Locate the cell with the specified text and output its (x, y) center coordinate. 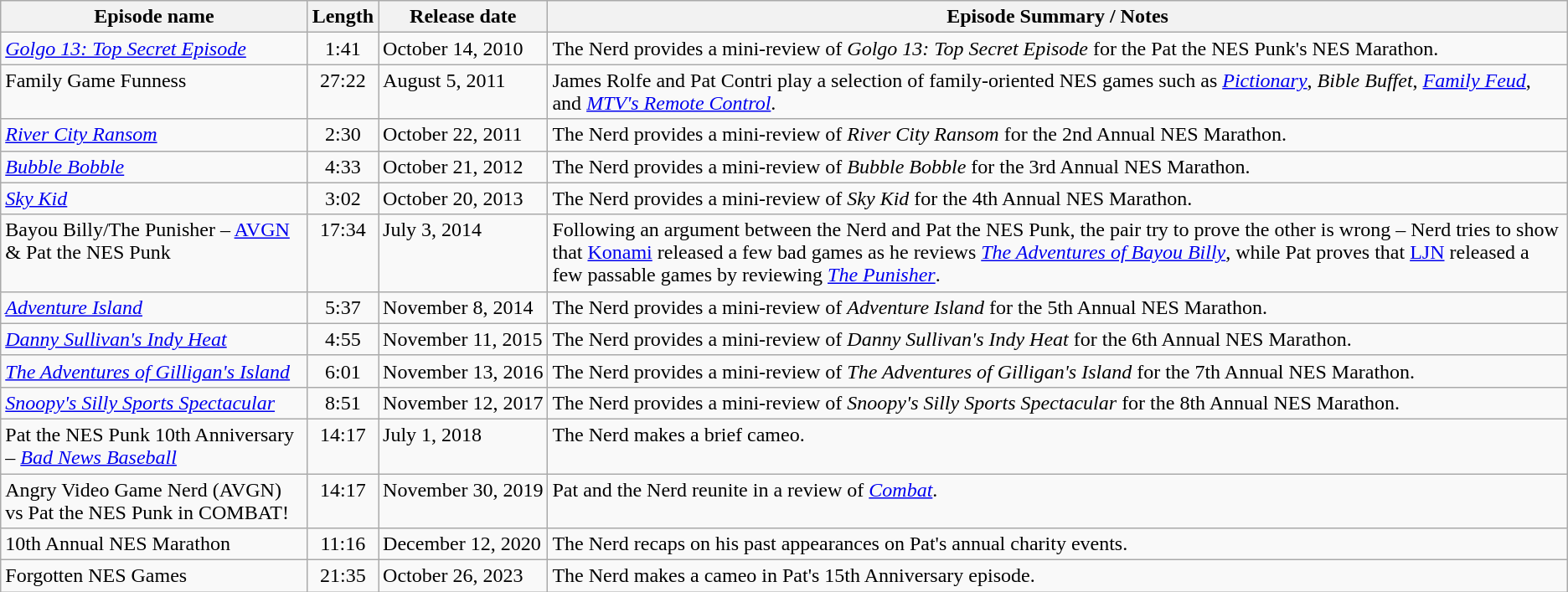
The Nerd provides a mini-review of Adventure Island for the 5th Annual NES Marathon. (1057, 307)
4:33 (343, 167)
December 12, 2020 (463, 544)
Release date (463, 17)
Angry Video Game Nerd (AVGN) vs Pat the NES Punk in COMBAT! (154, 501)
July 1, 2018 (463, 445)
July 3, 2014 (463, 253)
27:22 (343, 92)
8:51 (343, 403)
Forgotten NES Games (154, 576)
Bubble Bobble (154, 167)
The Nerd provides a mini-review of Golgo 13: Top Secret Episode for the Pat the NES Punk's NES Marathon. (1057, 49)
October 21, 2012 (463, 167)
1:41 (343, 49)
Pat and the Nerd reunite in a review of Combat. (1057, 501)
Sky Kid (154, 198)
The Nerd makes a brief cameo. (1057, 445)
Family Game Funness (154, 92)
4:55 (343, 339)
November 13, 2016 (463, 371)
6:01 (343, 371)
October 22, 2011 (463, 135)
Danny Sullivan's Indy Heat (154, 339)
The Nerd provides a mini-review of Snoopy's Silly Sports Spectacular for the 8th Annual NES Marathon. (1057, 403)
5:37 (343, 307)
Adventure Island (154, 307)
October 20, 2013 (463, 198)
3:02 (343, 198)
The Nerd provides a mini-review of The Adventures of Gilligan's Island for the 7th Annual NES Marathon. (1057, 371)
The Adventures of Gilligan's Island (154, 371)
21:35 (343, 576)
Snoopy's Silly Sports Spectacular (154, 403)
October 14, 2010 (463, 49)
November 12, 2017 (463, 403)
Episode Summary / Notes (1057, 17)
The Nerd provides a mini-review of Danny Sullivan's Indy Heat for the 6th Annual NES Marathon. (1057, 339)
November 30, 2019 (463, 501)
The Nerd provides a mini-review of River City Ransom for the 2nd Annual NES Marathon. (1057, 135)
The Nerd provides a mini-review of Sky Kid for the 4th Annual NES Marathon. (1057, 198)
August 5, 2011 (463, 92)
Episode name (154, 17)
Bayou Billy/The Punisher – AVGN & Pat the NES Punk (154, 253)
October 26, 2023 (463, 576)
Length (343, 17)
Golgo 13: Top Secret Episode (154, 49)
James Rolfe and Pat Contri play a selection of family-oriented NES games such as Pictionary, Bible Buffet, Family Feud, and MTV's Remote Control. (1057, 92)
The Nerd provides a mini-review of Bubble Bobble for the 3rd Annual NES Marathon. (1057, 167)
November 11, 2015 (463, 339)
The Nerd recaps on his past appearances on Pat's annual charity events. (1057, 544)
The Nerd makes a cameo in Pat's 15th Anniversary episode. (1057, 576)
17:34 (343, 253)
November 8, 2014 (463, 307)
Pat the NES Punk 10th Anniversary – Bad News Baseball (154, 445)
River City Ransom (154, 135)
10th Annual NES Marathon (154, 544)
11:16 (343, 544)
2:30 (343, 135)
